Extract the (x, y) coordinate from the center of the cell holding the provided text.  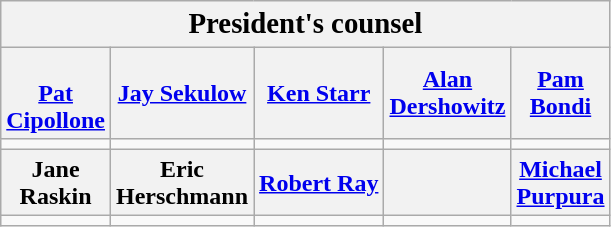
Jane Raskin (56, 182)
Michael Purpura (560, 182)
Robert Ray (319, 182)
Jay Sekulow (182, 93)
Pat Cipollone (56, 93)
Ken Starr (319, 93)
President's counsel (306, 24)
Alan Dershowitz (448, 93)
Eric Herschmann (182, 182)
Pam Bondi (560, 93)
